Output the [x, y] coordinate of the center of the cell containing the given text.  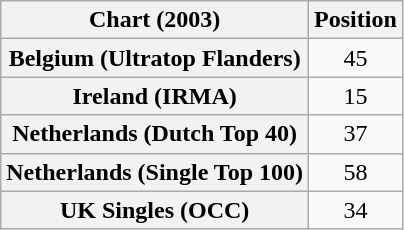
Chart (2003) [155, 20]
Netherlands (Single Top 100) [155, 172]
37 [356, 134]
34 [356, 210]
58 [356, 172]
Netherlands (Dutch Top 40) [155, 134]
Ireland (IRMA) [155, 96]
UK Singles (OCC) [155, 210]
45 [356, 58]
15 [356, 96]
Position [356, 20]
Belgium (Ultratop Flanders) [155, 58]
